Return the [x, y] coordinate for the center point of the cell that contains the specified text.  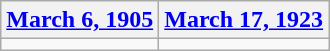
March 6, 1905 [80, 20]
March 17, 1923 [244, 20]
